Determine the (X, Y) coordinate at the center of the cell enclosing the given text.  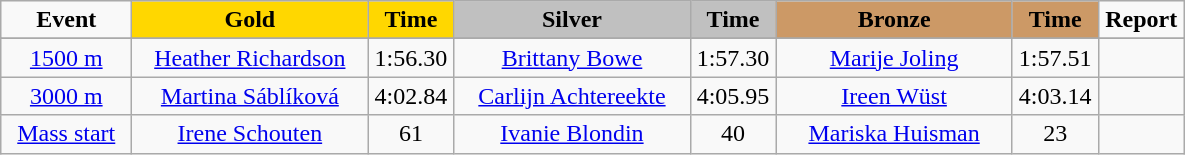
1500 m (66, 58)
Martina Sáblíková (250, 96)
4:02.84 (411, 96)
23 (1055, 134)
Irene Schouten (250, 134)
Mass start (66, 134)
1:56.30 (411, 58)
Silver (572, 20)
Ireen Wüst (894, 96)
1:57.30 (733, 58)
3000 m (66, 96)
Report (1141, 20)
4:03.14 (1055, 96)
1:57.51 (1055, 58)
4:05.95 (733, 96)
Carlijn Achtereekte (572, 96)
Heather Richardson (250, 58)
Mariska Huisman (894, 134)
Ivanie Blondin (572, 134)
Brittany Bowe (572, 58)
Marije Joling (894, 58)
40 (733, 134)
Gold (250, 20)
Event (66, 20)
Bronze (894, 20)
61 (411, 134)
